From the cell containing the given text, extract its center point as [x, y] coordinate. 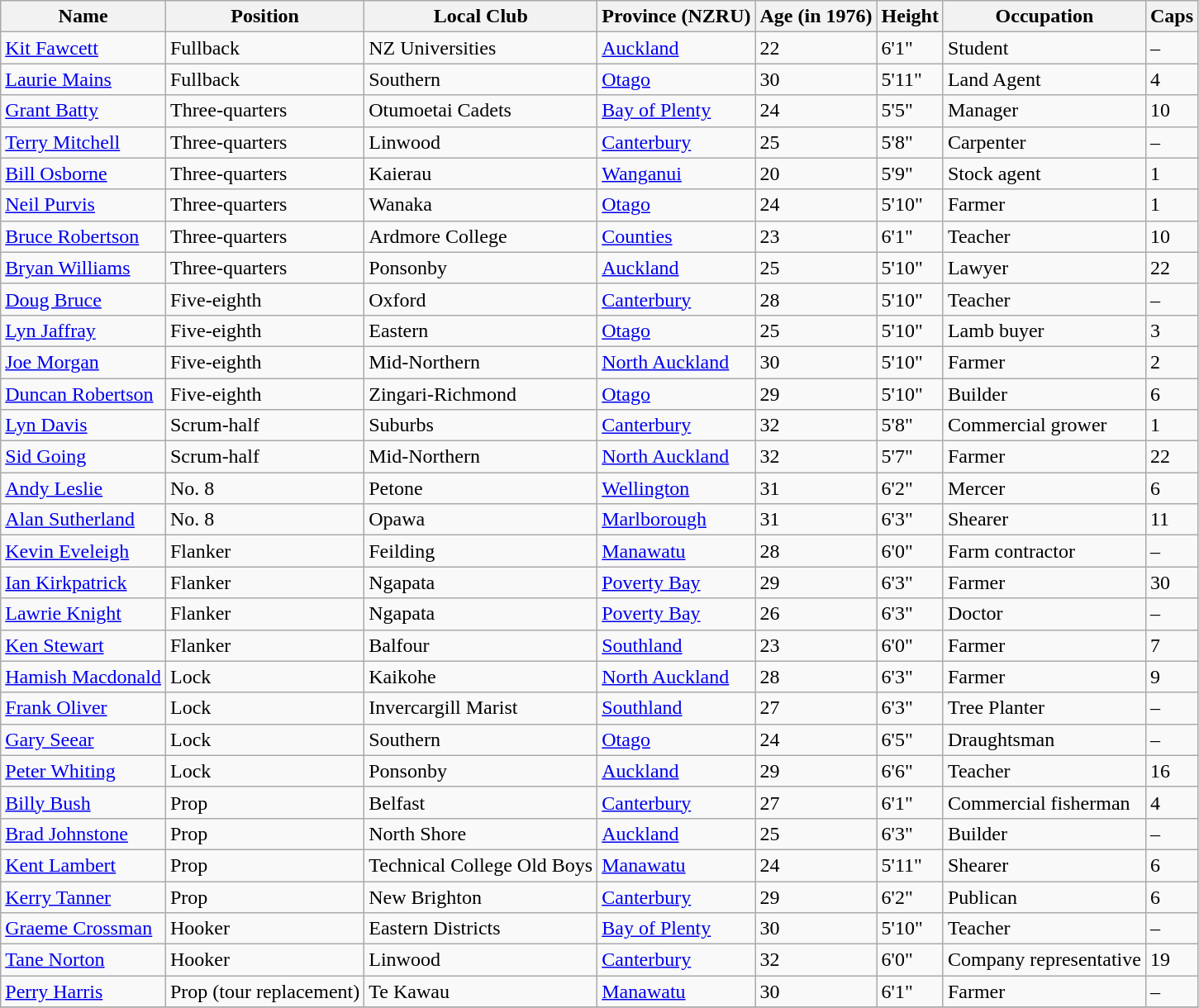
Joe Morgan [83, 362]
Kaikohe [481, 677]
Ian Kirkpatrick [83, 582]
Opawa [481, 520]
3 [1172, 330]
5'9" [910, 174]
Invercargill Marist [481, 708]
19 [1172, 960]
Otumoetai Cadets [481, 111]
Frank Oliver [83, 708]
Lyn Jaffray [83, 330]
Bryan Williams [83, 268]
Te Kawau [481, 991]
Tree Planter [1044, 708]
Balfour [481, 645]
2 [1172, 362]
16 [1172, 771]
Sid Going [83, 457]
Carpenter [1044, 142]
Tane Norton [83, 960]
Position [264, 17]
Kent Lambert [83, 865]
Peter Whiting [83, 771]
Eastern Districts [481, 929]
Terry Mitchell [83, 142]
Manager [1044, 111]
Mercer [1044, 488]
Billy Bush [83, 802]
Province (NZRU) [676, 17]
20 [816, 174]
Local Club [481, 17]
Draughtsman [1044, 739]
Doug Bruce [83, 299]
Counties [676, 236]
Grant Batty [83, 111]
Stock agent [1044, 174]
NZ Universities [481, 48]
7 [1172, 645]
Bill Osborne [83, 174]
Wellington [676, 488]
New Brighton [481, 896]
Commercial fisherman [1044, 802]
6'5" [910, 739]
Lamb buyer [1044, 330]
Kerry Tanner [83, 896]
Hamish Macdonald [83, 677]
Commercial grower [1044, 426]
Zingari-Richmond [481, 394]
Gary Seear [83, 739]
Marlborough [676, 520]
Prop (tour replacement) [264, 991]
Name [83, 17]
Eastern [481, 330]
Alan Sutherland [83, 520]
5'5" [910, 111]
Feilding [481, 551]
26 [816, 614]
11 [1172, 520]
Kevin Eveleigh [83, 551]
Laurie Mains [83, 79]
Kaierau [481, 174]
Student [1044, 48]
Doctor [1044, 614]
Wanganui [676, 174]
Kit Fawcett [83, 48]
Andy Leslie [83, 488]
Caps [1172, 17]
Occupation [1044, 17]
Lyn Davis [83, 426]
Belfast [481, 802]
Neil Purvis [83, 205]
Brad Johnstone [83, 834]
Bruce Robertson [83, 236]
Publican [1044, 896]
Wanaka [481, 205]
Graeme Crossman [83, 929]
Age (in 1976) [816, 17]
Height [910, 17]
Company representative [1044, 960]
Suburbs [481, 426]
Technical College Old Boys [481, 865]
9 [1172, 677]
Ardmore College [481, 236]
Ken Stewart [83, 645]
Lawrie Knight [83, 614]
North Shore [481, 834]
Petone [481, 488]
Perry Harris [83, 991]
Duncan Robertson [83, 394]
Land Agent [1044, 79]
6'6" [910, 771]
5'7" [910, 457]
Lawyer [1044, 268]
Oxford [481, 299]
Farm contractor [1044, 551]
